Locate the cell with the specified text and output its [x, y] center coordinate. 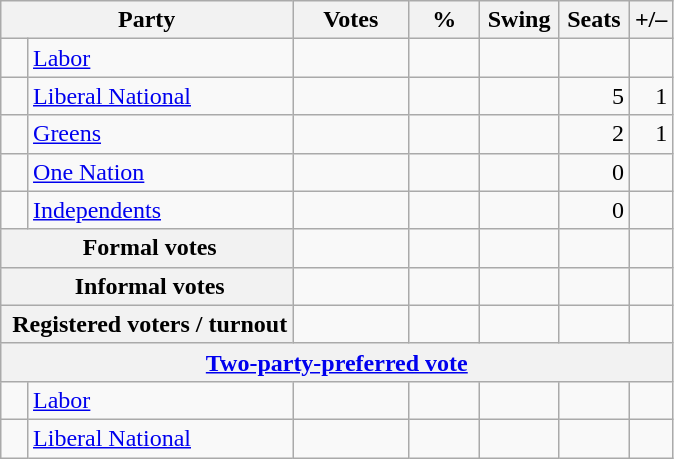
One Nation [160, 172]
2 [594, 134]
+/– [650, 20]
Formal votes [147, 248]
Two-party-preferred vote [337, 362]
Seats [594, 20]
Independents [160, 210]
Greens [160, 134]
Votes [351, 20]
Party [147, 20]
5 [594, 96]
% [444, 20]
Swing [520, 20]
Informal votes [147, 286]
Registered voters / turnout [147, 324]
